Return [x, y] of the center of cell containing provided text 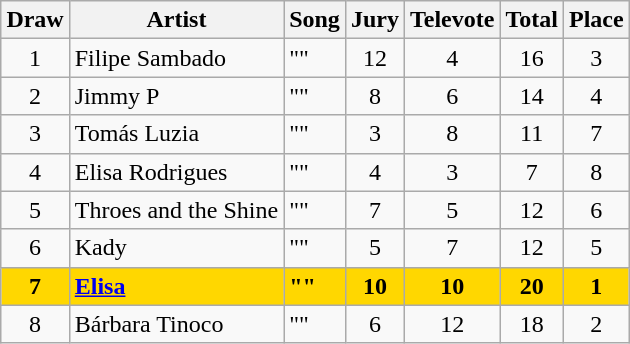
Artist [176, 20]
Total [532, 20]
20 [532, 286]
Kady [176, 248]
Jury [374, 20]
Elisa [176, 286]
11 [532, 134]
Bárbara Tinoco [176, 324]
Elisa Rodrigues [176, 172]
Filipe Sambado [176, 58]
Song [315, 20]
18 [532, 324]
16 [532, 58]
Draw [35, 20]
14 [532, 96]
Throes and the Shine [176, 210]
Jimmy P [176, 96]
Tomás Luzia [176, 134]
Place [596, 20]
Televote [452, 20]
